Detect which cell encompasses the target text, then output its [x, y] center coordinate. 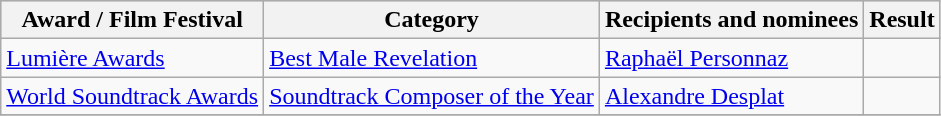
Raphaël Personnaz [731, 58]
Lumière Awards [132, 58]
Soundtrack Composer of the Year [432, 96]
Award / Film Festival [132, 20]
World Soundtrack Awards [132, 96]
Category [432, 20]
Recipients and nominees [731, 20]
Alexandre Desplat [731, 96]
Best Male Revelation [432, 58]
Result [902, 20]
